Identify which cell holds the provided text, then report its [x, y] central coordinate. 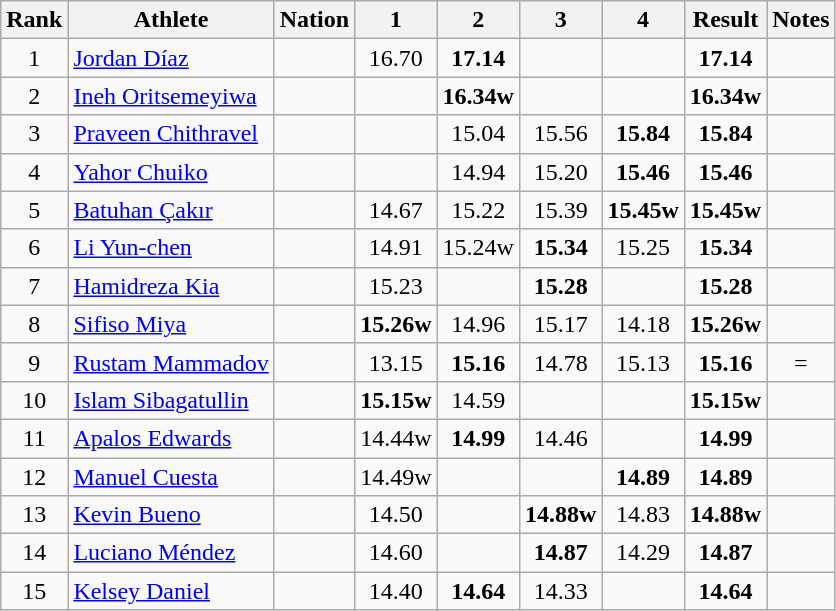
15.23 [396, 286]
Nation [314, 20]
14.40 [396, 591]
Notes [801, 20]
Result [725, 20]
14.59 [478, 400]
8 [34, 324]
7 [34, 286]
15 [34, 591]
14.44w [396, 438]
9 [34, 362]
Rank [34, 20]
12 [34, 477]
14.94 [478, 172]
5 [34, 210]
14.33 [560, 591]
Hamidreza Kia [171, 286]
Batuhan Çakır [171, 210]
15.24w [478, 248]
Luciano Méndez [171, 553]
Manuel Cuesta [171, 477]
Kevin Bueno [171, 515]
= [801, 362]
Li Yun-chen [171, 248]
Rustam Mammadov [171, 362]
14.96 [478, 324]
Kelsey Daniel [171, 591]
10 [34, 400]
16.70 [396, 58]
15.17 [560, 324]
13 [34, 515]
13.15 [396, 362]
6 [34, 248]
14.78 [560, 362]
14.83 [643, 515]
14.50 [396, 515]
15.04 [478, 134]
11 [34, 438]
14.91 [396, 248]
14.46 [560, 438]
15.22 [478, 210]
14.49w [396, 477]
14.67 [396, 210]
14.18 [643, 324]
Yahor Chuiko [171, 172]
15.25 [643, 248]
14 [34, 553]
15.39 [560, 210]
15.13 [643, 362]
Ineh Oritsemeyiwa [171, 96]
Islam Sibagatullin [171, 400]
14.29 [643, 553]
Apalos Edwards [171, 438]
Praveen Chithravel [171, 134]
14.60 [396, 553]
Athlete [171, 20]
15.56 [560, 134]
15.20 [560, 172]
Jordan Díaz [171, 58]
Sifiso Miya [171, 324]
